Capture the cell that displays the provided text and extract its [X, Y] central coordinate. 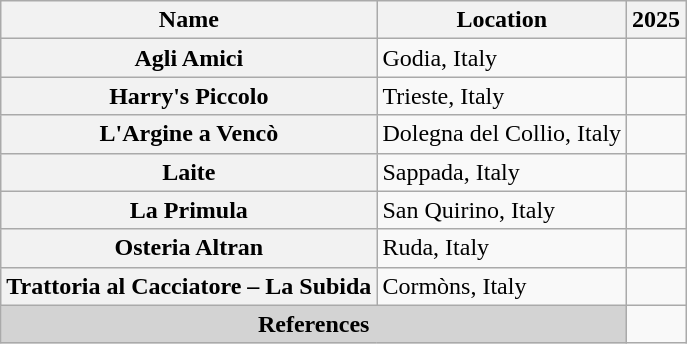
Ruda, Italy [502, 248]
Dolegna del Collio, Italy [502, 134]
Laite [189, 172]
Cormòns, Italy [502, 286]
Agli Amici [189, 58]
San Quirino, Italy [502, 210]
Trieste, Italy [502, 96]
Location [502, 20]
References [314, 324]
Trattoria al Cacciatore – La Subida [189, 286]
Godia, Italy [502, 58]
Name [189, 20]
La Primula [189, 210]
Harry's Piccolo [189, 96]
L'Argine a Vencò [189, 134]
Osteria Altran [189, 248]
Sappada, Italy [502, 172]
2025 [656, 20]
